From the cell containing the given text, extract its center point as (x, y) coordinate. 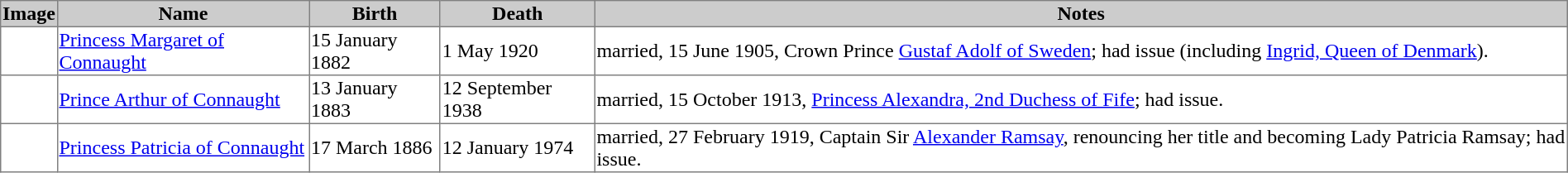
Name (183, 14)
Birth (375, 14)
Princess Margaret of Connaught (183, 50)
1 May 1920 (518, 50)
12 January 1974 (518, 147)
Prince Arthur of Connaught (183, 99)
Notes (1081, 14)
Death (518, 14)
married, 15 October 1913, Princess Alexandra, 2nd Duchess of Fife; had issue. (1081, 99)
married, 27 February 1919, Captain Sir Alexander Ramsay, renouncing her title and becoming Lady Patricia Ramsay; had issue. (1081, 147)
12 September 1938 (518, 99)
13 January 1883 (375, 99)
15 January 1882 (375, 50)
Image (29, 14)
17 March 1886 (375, 147)
Princess Patricia of Connaught (183, 147)
married, 15 June 1905, Crown Prince Gustaf Adolf of Sweden; had issue (including Ingrid, Queen of Denmark). (1081, 50)
